Provide the [X, Y] coordinate of the cell's center where the given text is located.  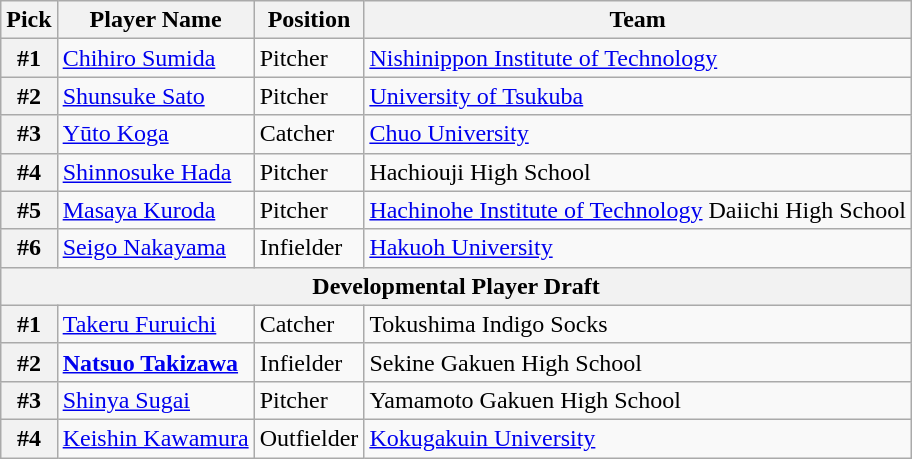
Shinya Sugai [156, 400]
Hachinohe Institute of Technology Daiichi High School [638, 210]
Kokugakuin University [638, 438]
Tokushima Indigo Socks [638, 324]
Seigo Nakayama [156, 248]
Team [638, 20]
Nishinippon Institute of Technology [638, 58]
Pick [29, 20]
Outfielder [309, 438]
Yūto Koga [156, 134]
Chuo University [638, 134]
#5 [29, 210]
Hachiouji High School [638, 172]
Keishin Kawamura [156, 438]
Hakuoh University [638, 248]
Shunsuke Sato [156, 96]
Player Name [156, 20]
Sekine Gakuen High School [638, 362]
Chihiro Sumida [156, 58]
Developmental Player Draft [456, 286]
Masaya Kuroda [156, 210]
Takeru Furuichi [156, 324]
Natsuo Takizawa [156, 362]
Position [309, 20]
#6 [29, 248]
University of Tsukuba [638, 96]
Shinnosuke Hada [156, 172]
Yamamoto Gakuen High School [638, 400]
